For the text-containing cell, return its midpoint in (x, y) coordinate format. 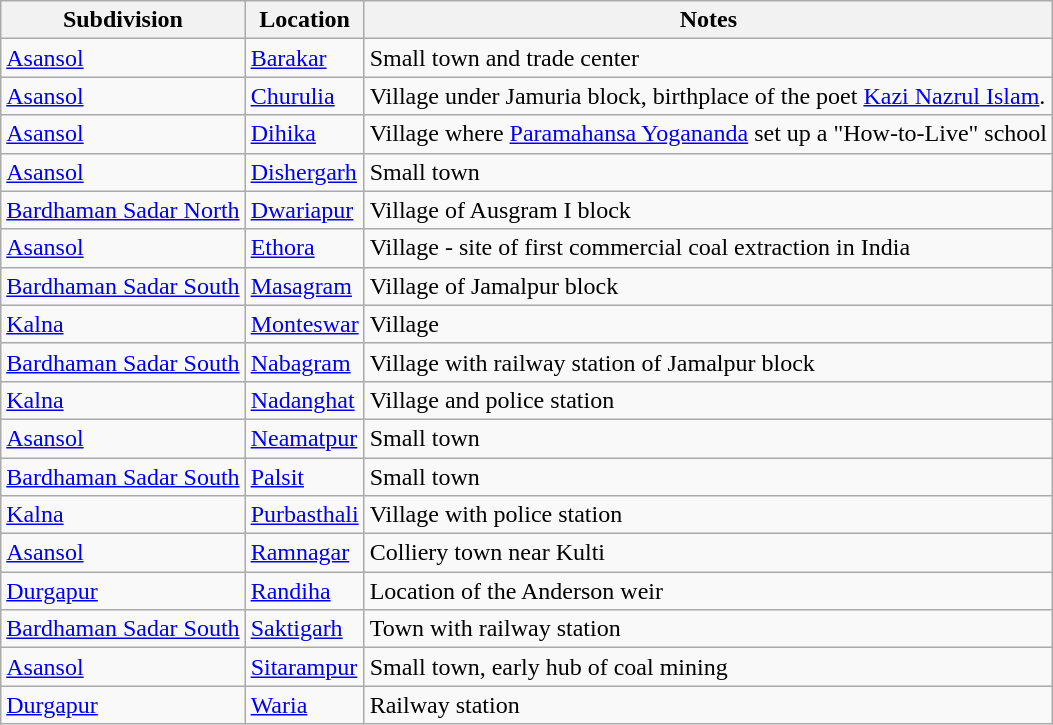
Subdivision (123, 20)
Village under Jamuria block, birthplace of the poet Kazi Nazrul Islam. (708, 96)
Notes (708, 20)
Churulia (304, 96)
Masagram (304, 286)
Village with railway station of Jamalpur block (708, 362)
Village with police station (708, 515)
Town with railway station (708, 629)
Village of Jamalpur block (708, 286)
Village and police station (708, 400)
Dwariapur (304, 210)
Sitarampur (304, 667)
Purbasthali (304, 515)
Neamatpur (304, 438)
Village (708, 324)
Saktigarh (304, 629)
Dishergarh (304, 172)
Randiha (304, 591)
Ramnagar (304, 553)
Colliery town near Kulti (708, 553)
Village - site of first commercial coal extraction in India (708, 248)
Location of the Anderson weir (708, 591)
Railway station (708, 705)
Palsit (304, 477)
Monteswar (304, 324)
Waria (304, 705)
Ethora (304, 248)
Dihika (304, 134)
Village where Paramahansa Yogananda set up a "How-to-Live" school (708, 134)
Small town, early hub of coal mining (708, 667)
Nadanghat (304, 400)
Small town and trade center (708, 58)
Village of Ausgram I block (708, 210)
Barakar (304, 58)
Location (304, 20)
Bardhaman Sadar North (123, 210)
Nabagram (304, 362)
